Find where the given text appears and provide that cell's center as (x, y) coordinate. 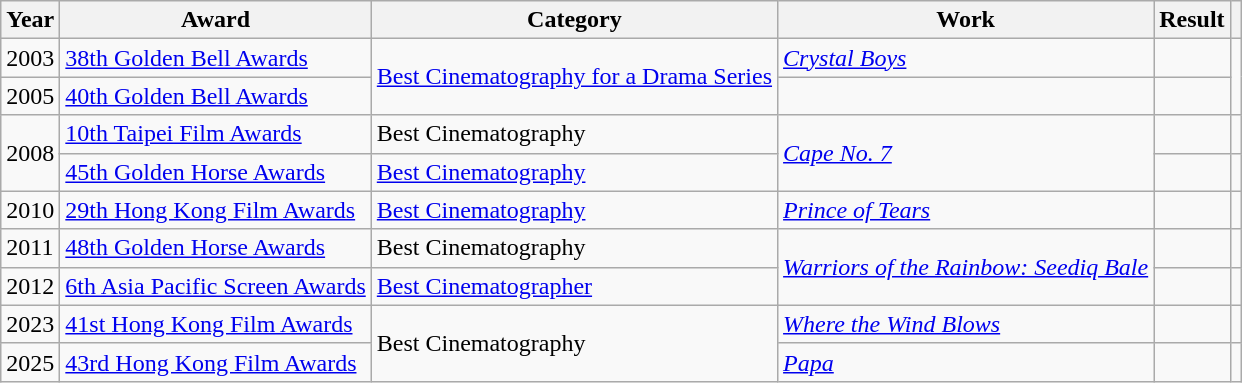
6th Asia Pacific Screen Awards (216, 286)
Year (30, 20)
Cape No. 7 (966, 153)
2003 (30, 58)
38th Golden Bell Awards (216, 58)
2011 (30, 248)
10th Taipei Film Awards (216, 134)
41st Hong Kong Film Awards (216, 324)
2012 (30, 286)
2005 (30, 96)
Papa (966, 362)
45th Golden Horse Awards (216, 172)
Warriors of the Rainbow: Seediq Bale (966, 267)
Best Cinematography for a Drama Series (574, 77)
Best Cinematographer (574, 286)
2008 (30, 153)
29th Hong Kong Film Awards (216, 210)
Award (216, 20)
Category (574, 20)
48th Golden Horse Awards (216, 248)
2025 (30, 362)
Crystal Boys (966, 58)
Prince of Tears (966, 210)
43rd Hong Kong Film Awards (216, 362)
Result (1192, 20)
Where the Wind Blows (966, 324)
Work (966, 20)
40th Golden Bell Awards (216, 96)
2010 (30, 210)
2023 (30, 324)
